Provide the [X, Y] coordinate of the cell's center where the given text is located.  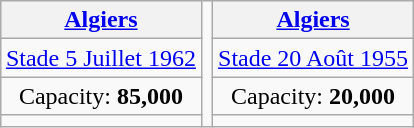
Stade 5 Juillet 1962 [100, 58]
Capacity: 20,000 [314, 96]
Capacity: 85,000 [100, 96]
Stade 20 Août 1955 [314, 58]
